Detect which cell encompasses the target text, then output its [X, Y] center coordinate. 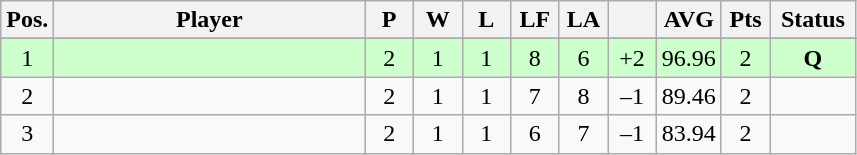
AVG [688, 20]
Pts [746, 20]
+2 [632, 58]
83.94 [688, 134]
3 [28, 134]
Status [813, 20]
L [486, 20]
Q [813, 58]
P [390, 20]
Player [210, 20]
W [438, 20]
LF [536, 20]
LA [584, 20]
96.96 [688, 58]
Pos. [28, 20]
89.46 [688, 96]
